For the text-containing cell, return its midpoint in [X, Y] coordinate format. 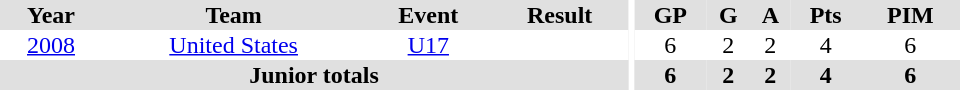
United States [234, 45]
Event [428, 15]
PIM [910, 15]
Junior totals [314, 75]
2008 [51, 45]
U17 [428, 45]
A [770, 15]
GP [670, 15]
G [728, 15]
Pts [826, 15]
Year [51, 15]
Team [234, 15]
Result [560, 15]
